Return [X, Y] of the center of cell containing provided text 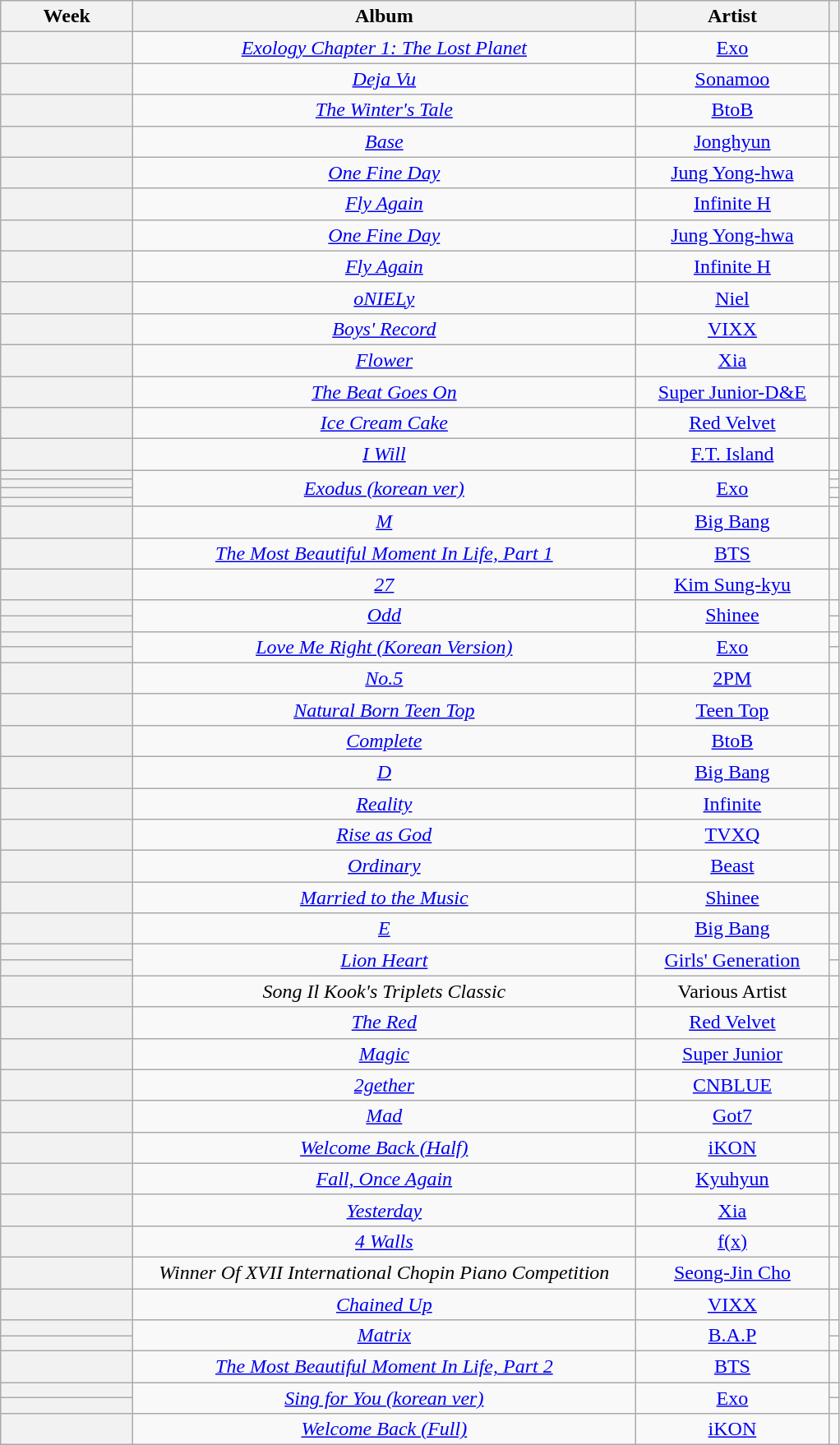
Chained Up [385, 1304]
Fall, Once Again [385, 1179]
Teen Top [732, 709]
The Winter's Tale [385, 110]
CNBLUE [732, 1085]
Magic [385, 1054]
E [385, 929]
Natural Born Teen Top [385, 709]
Super Junior-D&E [732, 392]
Odd [385, 616]
Love Me Right (Korean Version) [385, 647]
Got7 [732, 1116]
I Will [385, 455]
TVXQ [732, 835]
Boys' Record [385, 329]
Kim Sung-kyu [732, 584]
Sonamoo [732, 79]
27 [385, 584]
Ice Cream Cake [385, 423]
Beast [732, 866]
B.A.P [732, 1336]
Exology Chapter 1: The Lost Planet [385, 48]
F.T. Island [732, 455]
M [385, 522]
Girls' Generation [732, 960]
Exodus (korean ver) [385, 488]
Jonghyun [732, 141]
Rise as God [385, 835]
Week [67, 16]
Niel [732, 298]
Ordinary [385, 866]
Infinite [732, 803]
Welcome Back (Half) [385, 1147]
4 Walls [385, 1241]
Base [385, 141]
Complete [385, 741]
Reality [385, 803]
D [385, 772]
Welcome Back (Full) [385, 1429]
Super Junior [732, 1054]
The Most Beautiful Moment In Life, Part 1 [385, 553]
The Beat Goes On [385, 392]
Flower [385, 360]
Mad [385, 1116]
Married to the Music [385, 898]
No.5 [385, 678]
Kyuhyun [732, 1179]
Yesterday [385, 1210]
2gether [385, 1085]
Lion Heart [385, 960]
The Most Beautiful Moment In Life, Part 2 [385, 1367]
Album [385, 16]
Deja Vu [385, 79]
oNIELy [385, 298]
Winner Of XVII International Chopin Piano Competition [385, 1272]
f(x) [732, 1241]
Matrix [385, 1336]
Artist [732, 16]
2PM [732, 678]
Song Il Kook's Triplets Classic [385, 991]
Seong-Jin Cho [732, 1272]
Various Artist [732, 991]
Sing for You (korean ver) [385, 1398]
The Red [385, 1023]
